For the text-containing cell, return its midpoint in [X, Y] coordinate format. 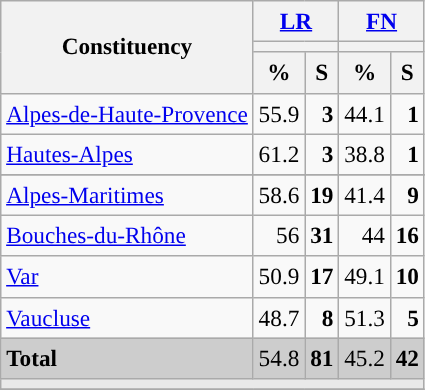
Total [127, 358]
56 [279, 236]
51.3 [365, 318]
54.8 [279, 358]
19 [322, 194]
55.9 [279, 114]
17 [322, 276]
Alpes-Maritimes [127, 194]
5 [407, 318]
Constituency [127, 46]
81 [322, 358]
44.1 [365, 114]
58.6 [279, 194]
61.2 [279, 154]
41.4 [365, 194]
Bouches-du-Rhône [127, 236]
42 [407, 358]
38.8 [365, 154]
49.1 [365, 276]
44 [365, 236]
50.9 [279, 276]
10 [407, 276]
Vaucluse [127, 318]
Var [127, 276]
LR [296, 20]
9 [407, 194]
16 [407, 236]
31 [322, 236]
FN [382, 20]
48.7 [279, 318]
8 [322, 318]
45.2 [365, 358]
Alpes-de-Haute-Provence [127, 114]
Hautes-Alpes [127, 154]
